Capture the cell that displays the provided text and extract its (x, y) central coordinate. 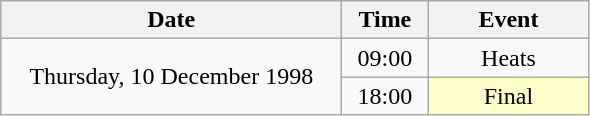
Final (508, 96)
Thursday, 10 December 1998 (172, 77)
Date (172, 20)
18:00 (385, 96)
09:00 (385, 58)
Event (508, 20)
Time (385, 20)
Heats (508, 58)
